Identify which cell holds the provided text, then report its [x, y] central coordinate. 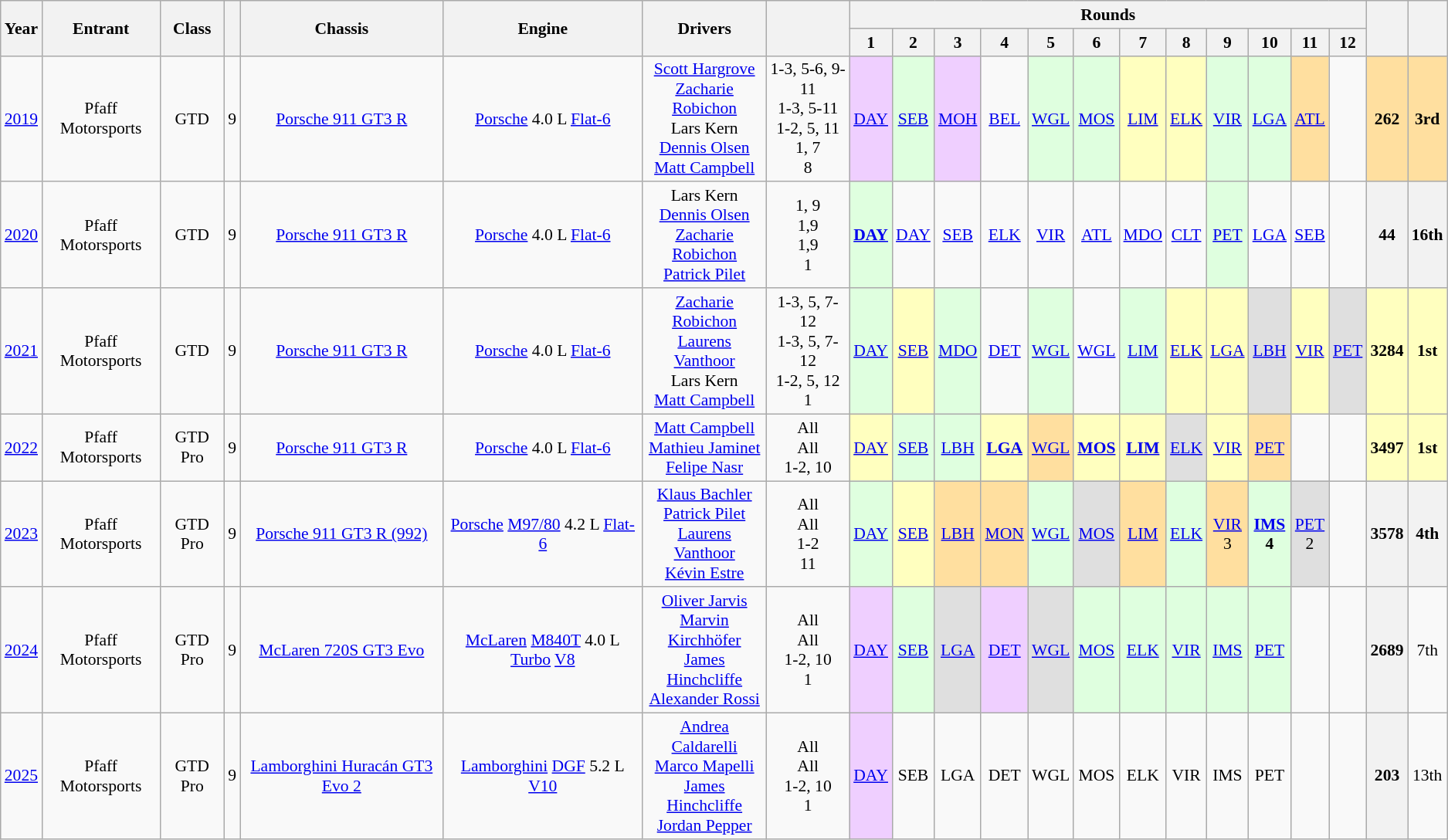
PET2 [1310, 534]
2020 [22, 235]
1-3, 5-6, 9-111-3, 5-111-2, 5, 111, 78 [808, 119]
2022 [22, 448]
Matt Campbell Mathieu Jaminet Felipe Nasr [704, 448]
Lamborghini Huracán GT3 Evo 2 [341, 777]
AllAll1-211 [808, 534]
Klaus Bachler Patrick Pilet Laurens Vanthoor Kévin Estre [704, 534]
AllAll1-2, 10 [808, 448]
6 [1097, 42]
5 [1050, 42]
203 [1387, 777]
1 [871, 42]
3284 [1387, 351]
Drivers [704, 28]
2021 [22, 351]
2689 [1387, 650]
2019 [22, 119]
2 [913, 42]
Scott Hargrove Zacharie Robichon Lars Kern Dennis Olsen Matt Campbell [704, 119]
Oliver Jarvis Marvin Kirchhöfer James Hinchcliffe Alexander Rossi [704, 650]
262 [1387, 119]
3 [958, 42]
Porsche M97/80 4.2 L Flat-6 [542, 534]
Zacharie Robichon Laurens Vanthoor Lars Kern Matt Campbell [704, 351]
Year [22, 28]
2025 [22, 777]
VIR3 [1227, 534]
12 [1348, 42]
3497 [1387, 448]
16th [1427, 235]
Lamborghini DGF 5.2 L V10 [542, 777]
Rounds [1107, 15]
CLT [1186, 235]
4th [1427, 534]
10 [1270, 42]
13th [1427, 777]
Engine [542, 28]
Porsche 911 GT3 R (992) [341, 534]
MOH [958, 119]
2023 [22, 534]
1, 91,9 1,91 [808, 235]
1-3, 5, 7-121-3, 5, 7-121-2, 5, 121 [808, 351]
2024 [22, 650]
4 [1004, 42]
3rd [1427, 119]
Chassis [341, 28]
11 [1310, 42]
Entrant [100, 28]
44 [1387, 235]
IMS4 [1270, 534]
BEL [1004, 119]
Andrea Caldarelli Marco Mapelli James Hinchcliffe Jordan Pepper [704, 777]
3578 [1387, 534]
7 [1143, 42]
7th [1427, 650]
McLaren M840T 4.0 L Turbo V8 [542, 650]
McLaren 720S GT3 Evo [341, 650]
8 [1186, 42]
Class [192, 28]
Lars Kern Dennis Olsen Zacharie Robichon Patrick Pilet [704, 235]
MON [1004, 534]
